Identify which cell holds the provided text, then report its (X, Y) central coordinate. 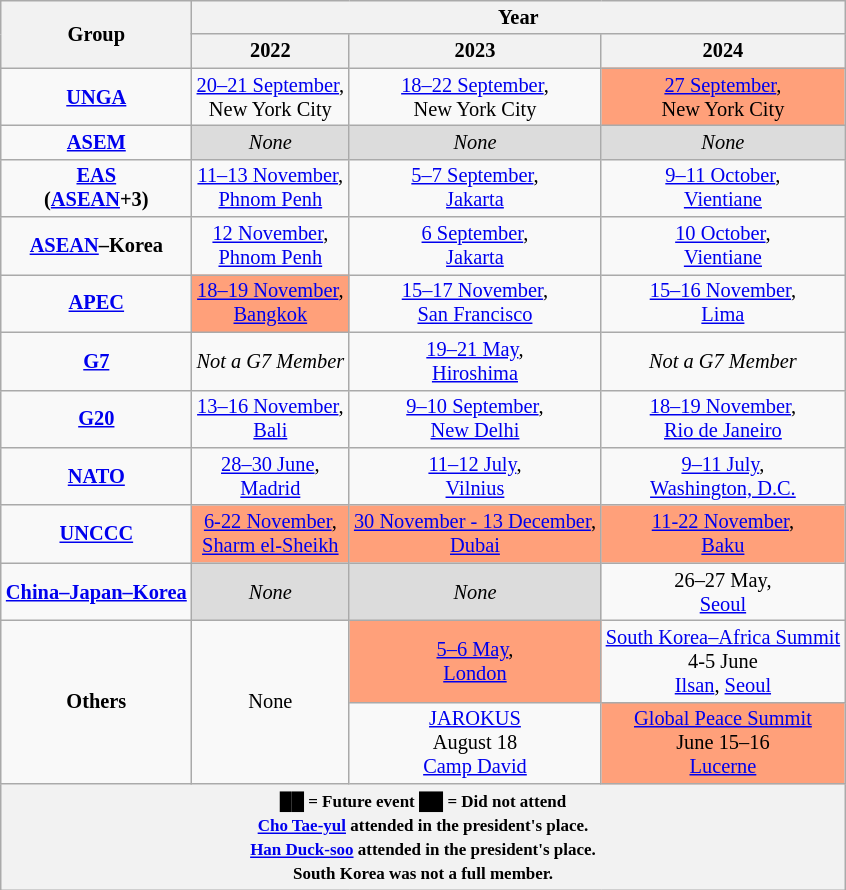
28–30 June, Madrid (270, 476)
18–19 November, Rio de Janeiro (723, 419)
20–21 September, New York City (270, 97)
9–11 July, Washington, D.C. (723, 476)
Others (96, 702)
6 September, Jakarta (475, 246)
ASEM (96, 142)
JAROKUSAugust 18 Camp David (475, 743)
G20 (96, 419)
NATO (96, 476)
11-22 November, Baku (723, 534)
South Korea–Africa Summit4-5 JuneIlsan, Seoul (723, 661)
19–21 May, Hiroshima (475, 361)
Global Peace SummitJune 15–16 Lucerne (723, 743)
12 November, Phnom Penh (270, 246)
ASEAN–Korea (96, 246)
9–10 September, New Delhi (475, 419)
11–13 November, Phnom Penh (270, 188)
Year (518, 17)
Group (96, 34)
2024 (723, 51)
30 November - 13 December, Dubai (475, 534)
15–17 November, San Francisco (475, 303)
5–6 May, London (475, 661)
10 October, Vientiane (723, 246)
UNCCC (96, 534)
18–22 September, New York City (475, 97)
18–19 November, Bangkok (270, 303)
11–12 July, Vilnius (475, 476)
26–27 May, Seoul (723, 592)
27 September, New York City (723, 97)
APEC (96, 303)
5–7 September, Jakarta (475, 188)
UNGA (96, 97)
EAS(ASEAN+3) (96, 188)
2023 (475, 51)
6-22 November, Sharm el-Sheikh (270, 534)
2022 (270, 51)
13–16 November, Bali (270, 419)
15–16 November, Lima (723, 303)
China–Japan–Korea (96, 592)
G7 (96, 361)
9–11 October, Vientiane (723, 188)
